Output the [X, Y] coordinate of the center of the cell containing the given text.  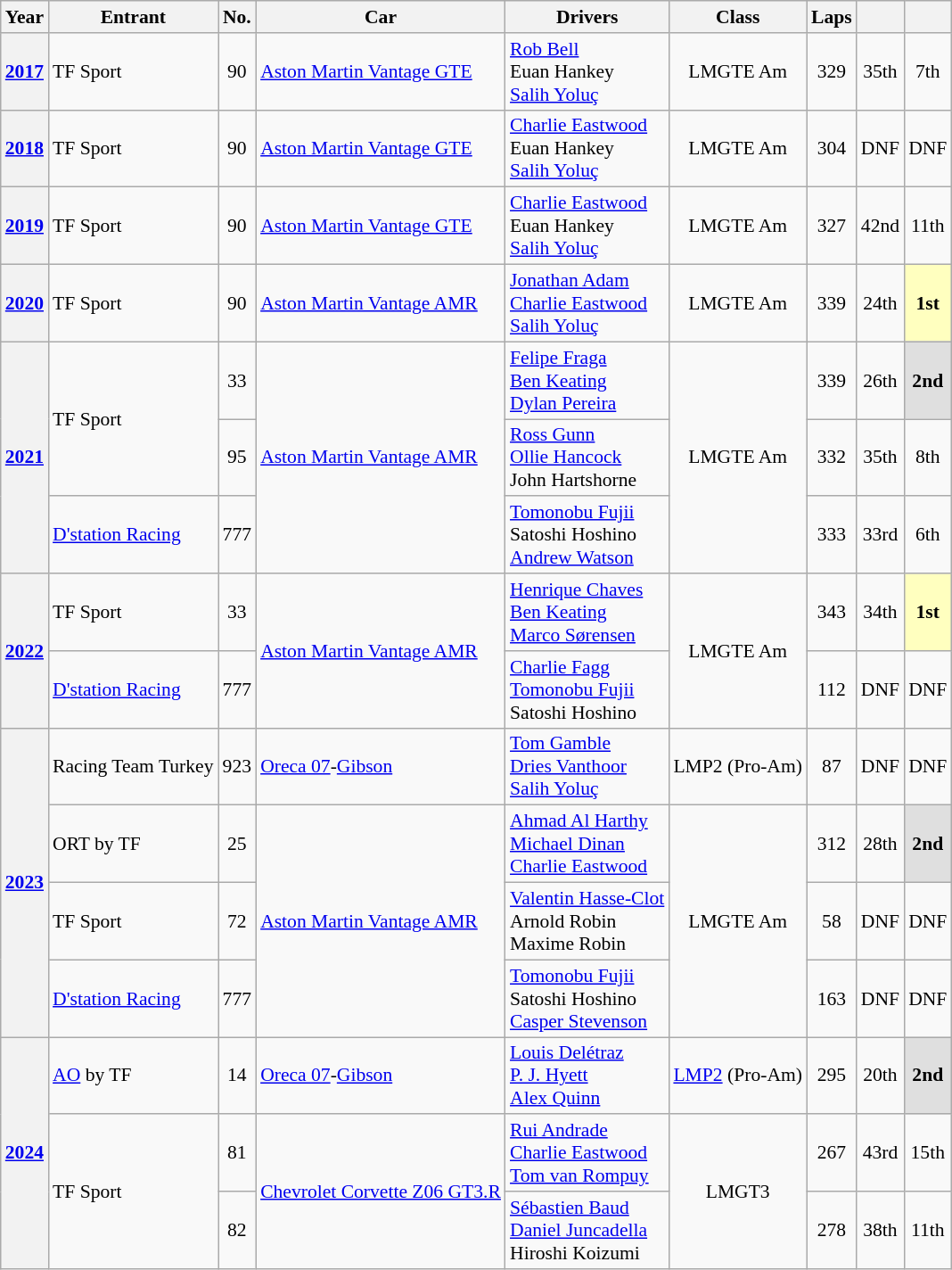
Sébastien Baud Daniel Juncadella Hiroshi Koizumi [587, 1231]
Valentin Hasse-Clot Arnold Robin Maxime Robin [587, 922]
Felipe Fraga Ben Keating Dylan Pereira [587, 380]
2021 [25, 458]
42nd [881, 227]
Laps [832, 17]
Racing Team Turkey [133, 767]
Year [25, 17]
332 [832, 458]
2020 [25, 303]
24th [881, 303]
87 [832, 767]
81 [237, 1154]
923 [237, 767]
28th [881, 844]
15th [927, 1154]
327 [832, 227]
Jonathan Adam Charlie Eastwood Salih Yoluç [587, 303]
6th [927, 535]
Henrique Chaves Ben Keating Marco Sørensen [587, 612]
38th [881, 1231]
112 [832, 690]
2022 [25, 651]
267 [832, 1154]
LMGT3 [738, 1192]
43rd [881, 1154]
2018 [25, 148]
Entrant [133, 17]
95 [237, 458]
278 [832, 1231]
Class [738, 17]
333 [832, 535]
Louis Delétraz P. J. Hyett Alex Quinn [587, 1076]
7th [927, 71]
2017 [25, 71]
Tom Gamble Dries Vanthoor Salih Yoluç [587, 767]
33rd [881, 535]
163 [832, 999]
329 [832, 71]
72 [237, 922]
343 [832, 612]
2019 [25, 227]
Rui Andrade Charlie Eastwood Tom van Rompuy [587, 1154]
2024 [25, 1153]
82 [237, 1231]
25 [237, 844]
295 [832, 1076]
No. [237, 17]
26th [881, 380]
ORT by TF [133, 844]
58 [832, 922]
20th [881, 1076]
Chevrolet Corvette Z06 GT3.R [381, 1192]
8th [927, 458]
2023 [25, 882]
Tomonobu Fujii Satoshi Hoshino Casper Stevenson [587, 999]
Ahmad Al Harthy Michael Dinan Charlie Eastwood [587, 844]
Tomonobu Fujii Satoshi Hoshino Andrew Watson [587, 535]
Ross Gunn Ollie Hancock John Hartshorne [587, 458]
312 [832, 844]
304 [832, 148]
Charlie Fagg Tomonobu Fujii Satoshi Hoshino [587, 690]
14 [237, 1076]
Drivers [587, 17]
Car [381, 17]
AO by TF [133, 1076]
34th [881, 612]
Rob Bell Euan Hankey Salih Yoluç [587, 71]
